Find where the given text appears and provide that cell's center as (X, Y) coordinate. 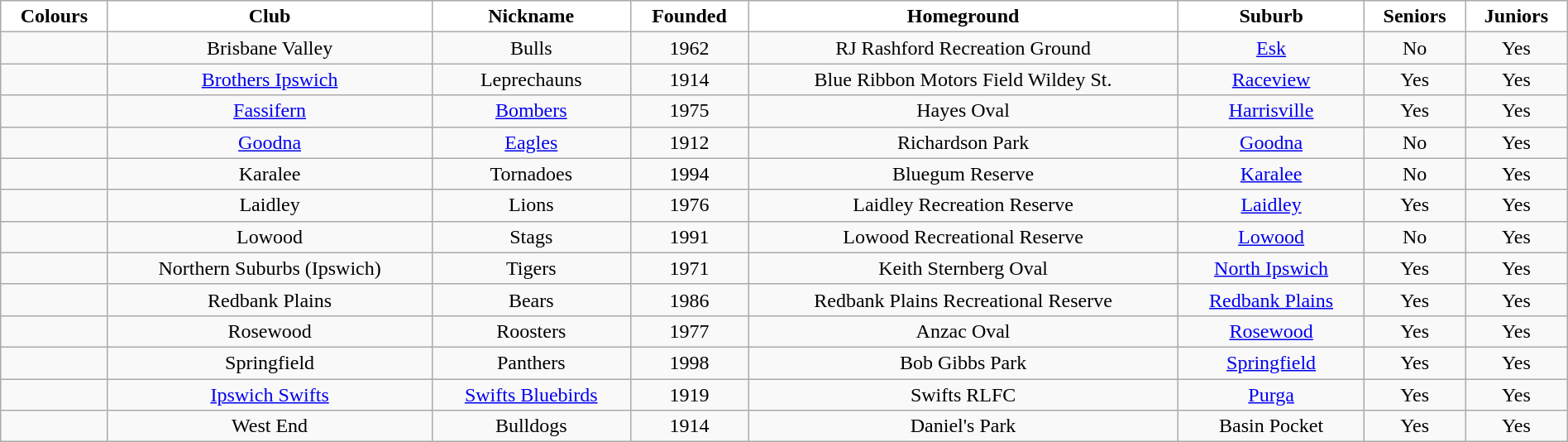
Bombers (531, 111)
Redbank Plains Recreational Reserve (963, 300)
1912 (689, 142)
Club (270, 17)
Seniors (1415, 17)
Purga (1270, 395)
Daniel's Park (963, 426)
Esk (1270, 48)
1962 (689, 48)
Raceview (1270, 79)
Lowood Recreational Reserve (963, 237)
Basin Pocket (1270, 426)
Fassifern (270, 111)
Bears (531, 300)
Homeground (963, 17)
Stags (531, 237)
Bulls (531, 48)
West End (270, 426)
Panthers (531, 363)
Founded (689, 17)
Ipswich Swifts (270, 395)
Northern Suburbs (Ipswich) (270, 268)
1986 (689, 300)
1971 (689, 268)
Hayes Oval (963, 111)
Harrisville (1270, 111)
Keith Sternberg Oval (963, 268)
1998 (689, 363)
1919 (689, 395)
Brisbane Valley (270, 48)
Bulldogs (531, 426)
1976 (689, 205)
1977 (689, 331)
Bluegum Reserve (963, 174)
1994 (689, 174)
Eagles (531, 142)
Roosters (531, 331)
Tornadoes (531, 174)
Blue Ribbon Motors Field Wildey St. (963, 79)
RJ Rashford Recreation Ground (963, 48)
Leprechauns (531, 79)
Tigers (531, 268)
1975 (689, 111)
North Ipswich (1270, 268)
Suburb (1270, 17)
Richardson Park (963, 142)
Colours (55, 17)
Laidley Recreation Reserve (963, 205)
Brothers Ipswich (270, 79)
Nickname (531, 17)
Swifts Bluebirds (531, 395)
Bob Gibbs Park (963, 363)
Juniors (1517, 17)
Lions (531, 205)
Anzac Oval (963, 331)
1991 (689, 237)
Swifts RLFC (963, 395)
